Identify which cell holds the provided text, then report its [x, y] central coordinate. 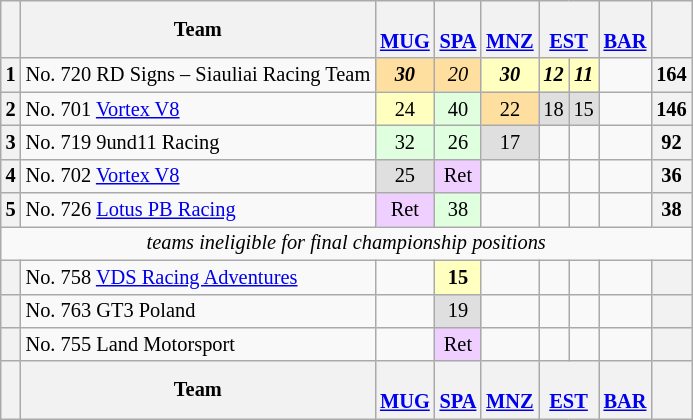
3 [11, 142]
1 [11, 75]
11 [584, 75]
32 [405, 142]
17 [510, 142]
19 [458, 311]
40 [458, 109]
No. 702 Vortex V8 [198, 176]
5 [11, 210]
36 [671, 176]
No. 719 9und11 Racing [198, 142]
164 [671, 75]
teams ineligible for final championship positions [346, 243]
No. 763 GT3 Poland [198, 311]
12 [553, 75]
92 [671, 142]
26 [458, 142]
4 [11, 176]
No. 701 Vortex V8 [198, 109]
18 [553, 109]
No. 758 VDS Racing Adventures [198, 277]
146 [671, 109]
20 [458, 75]
24 [405, 109]
No. 726 Lotus PB Racing [198, 210]
22 [510, 109]
No. 755 Land Motorsport [198, 344]
No. 720 RD Signs – Siauliai Racing Team [198, 75]
25 [405, 176]
2 [11, 109]
